Locate the cell with the specified text and output its [x, y] center coordinate. 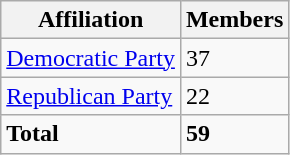
Democratic Party [91, 58]
22 [234, 96]
37 [234, 58]
Members [234, 20]
Affiliation [91, 20]
59 [234, 134]
Total [91, 134]
Republican Party [91, 96]
